Return the (X, Y) coordinate for the center point of the cell that contains the specified text.  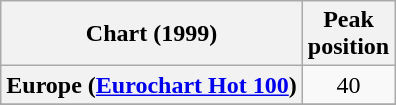
40 (348, 85)
Peakposition (348, 34)
Europe (Eurochart Hot 100) (152, 85)
Chart (1999) (152, 34)
